Capture the cell that displays the provided text and extract its (x, y) central coordinate. 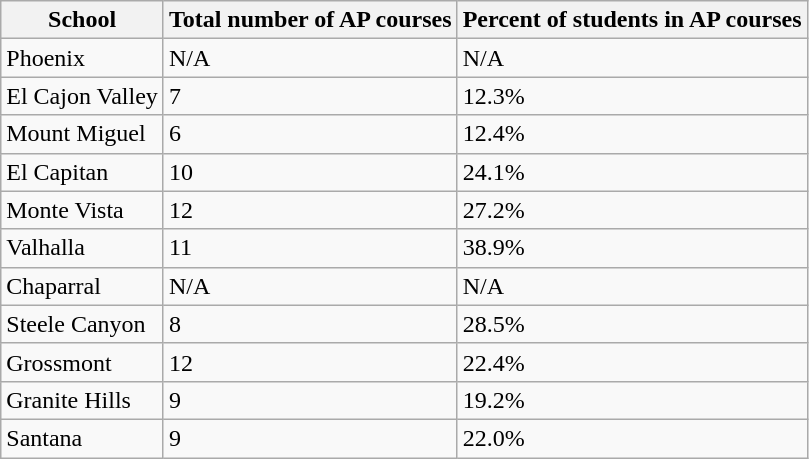
22.0% (632, 438)
11 (310, 248)
22.4% (632, 362)
El Capitan (82, 172)
12.4% (632, 134)
27.2% (632, 210)
Phoenix (82, 58)
Percent of students in AP courses (632, 20)
19.2% (632, 400)
Granite Hills (82, 400)
School (82, 20)
24.1% (632, 172)
El Cajon Valley (82, 96)
6 (310, 134)
12.3% (632, 96)
Steele Canyon (82, 324)
Santana (82, 438)
10 (310, 172)
8 (310, 324)
28.5% (632, 324)
Valhalla (82, 248)
Monte Vista (82, 210)
7 (310, 96)
Grossmont (82, 362)
Total number of AP courses (310, 20)
Mount Miguel (82, 134)
Chaparral (82, 286)
38.9% (632, 248)
